Identify which cell holds the provided text, then report its (X, Y) central coordinate. 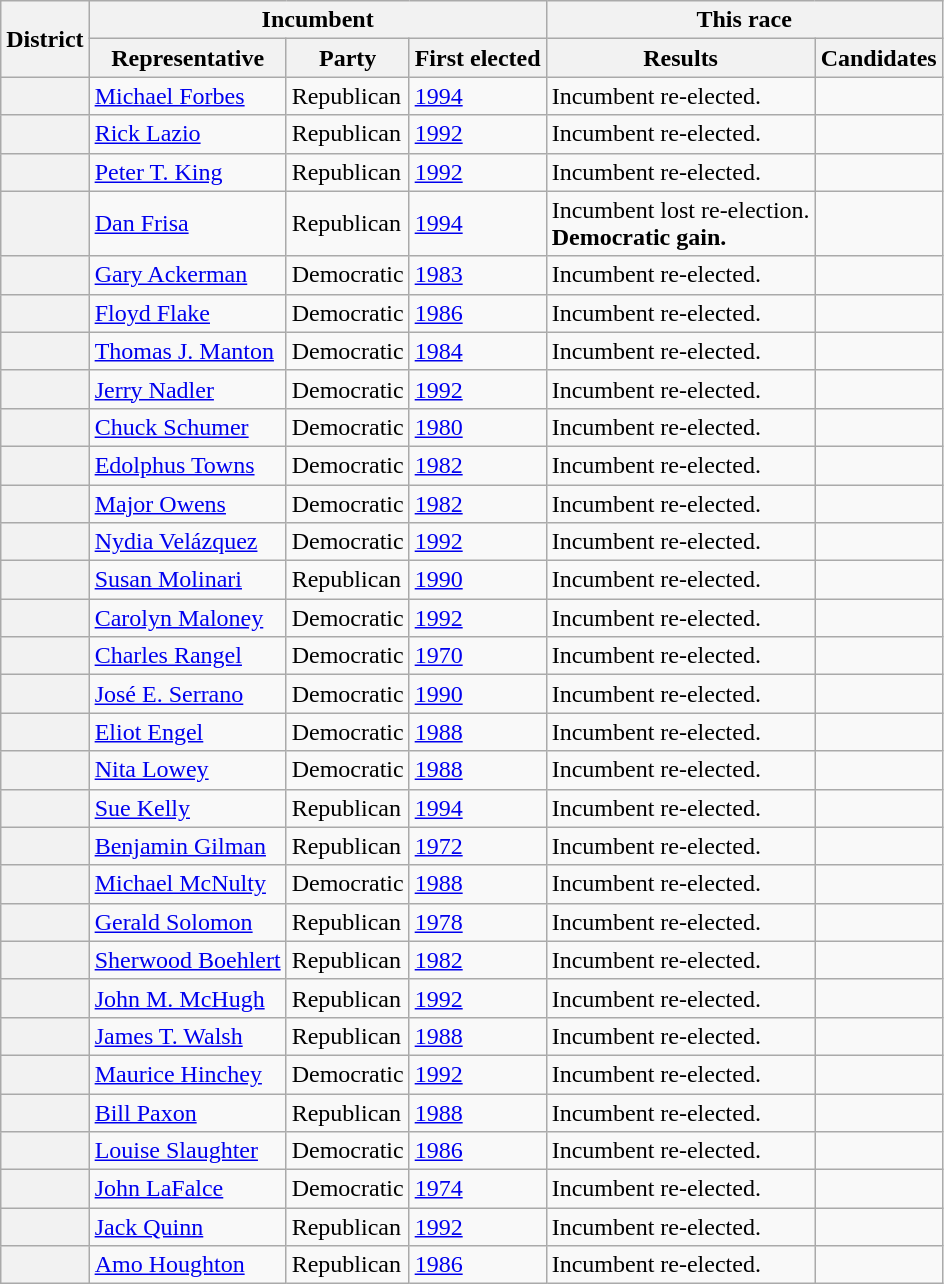
José E. Serrano (188, 694)
Peter T. King (188, 172)
1978 (478, 922)
Nita Lowey (188, 770)
Susan Molinari (188, 580)
Dan Frisa (188, 224)
1972 (478, 846)
Edolphus Towns (188, 465)
Sherwood Boehlert (188, 960)
Sue Kelly (188, 808)
Carolyn Maloney (188, 618)
Major Owens (188, 503)
John LaFalce (188, 1189)
Gary Ackerman (188, 275)
Party (348, 58)
Jerry Nadler (188, 389)
Michael Forbes (188, 96)
Chuck Schumer (188, 427)
1984 (478, 351)
Thomas J. Manton (188, 351)
Gerald Solomon (188, 922)
Incumbent lost re-election.Democratic gain. (680, 224)
1980 (478, 427)
1970 (478, 656)
This race (744, 20)
John M. McHugh (188, 998)
Charles Rangel (188, 656)
Results (680, 58)
Bill Paxon (188, 1113)
District (45, 39)
Candidates (878, 58)
Representative (188, 58)
First elected (478, 58)
1974 (478, 1189)
Jack Quinn (188, 1227)
Louise Slaughter (188, 1151)
Maurice Hinchey (188, 1074)
Incumbent (318, 20)
Michael McNulty (188, 884)
Floyd Flake (188, 313)
Eliot Engel (188, 732)
1983 (478, 275)
Benjamin Gilman (188, 846)
Amo Houghton (188, 1265)
James T. Walsh (188, 1036)
Rick Lazio (188, 134)
Nydia Velázquez (188, 542)
